Pinpoint the cell where the given text exists, returning its [X, Y] midpoint coordinate. 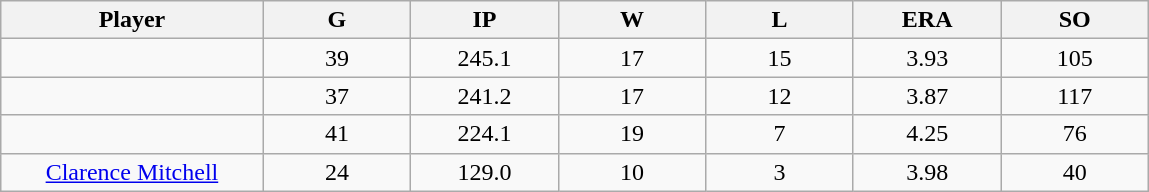
105 [1075, 58]
40 [1075, 172]
Player [132, 20]
41 [337, 134]
129.0 [485, 172]
241.2 [485, 96]
245.1 [485, 58]
37 [337, 96]
SO [1075, 20]
3.93 [927, 58]
4.25 [927, 134]
224.1 [485, 134]
IP [485, 20]
76 [1075, 134]
ERA [927, 20]
3.87 [927, 96]
7 [780, 134]
19 [632, 134]
G [337, 20]
15 [780, 58]
24 [337, 172]
12 [780, 96]
L [780, 20]
3.98 [927, 172]
39 [337, 58]
W [632, 20]
10 [632, 172]
Clarence Mitchell [132, 172]
117 [1075, 96]
3 [780, 172]
